From the cell containing the given text, extract its center point as [X, Y] coordinate. 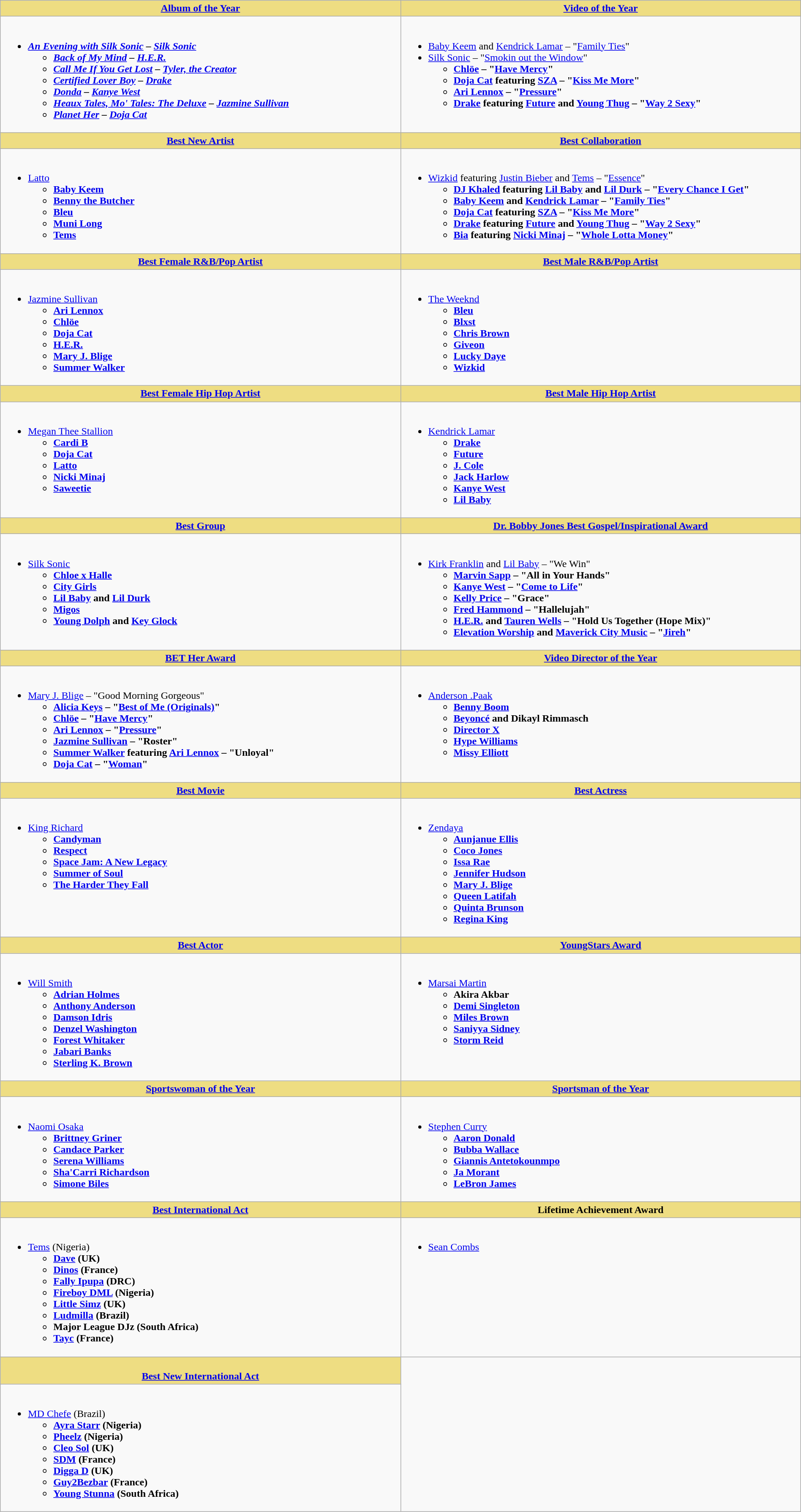
Best Actress [601, 790]
ZendayaAunjanue EllisCoco JonesIssa RaeJennifer HudsonMary J. BligeQueen LatifahQuinta BrunsonRegina King [601, 868]
Naomi OsakaBrittney GrinerCandace ParkerSerena WilliamsSha'Carri RichardsonSimone Biles [200, 1149]
Sean Combs [601, 1287]
Best Actor [200, 945]
YoungStars Award [601, 945]
Lifetime Achievement Award [601, 1210]
Video of the Year [601, 8]
Kendrick LamarDrakeFutureJ. ColeJack HarlowKanye WestLil Baby [601, 459]
Best International Act [200, 1210]
Best Group [200, 526]
Sportsman of the Year [601, 1089]
Album of the Year [200, 8]
Stephen CurryAaron DonaldBubba WallaceGiannis AntetokounmpoJa MorantLeBron James [601, 1149]
Best Male Hip Hop Artist [601, 394]
The WeekndBleuBlxstChris BrownGiveonLucky DayeWizkid [601, 328]
Sportswoman of the Year [200, 1089]
King RichardCandymanRespectSpace Jam: A New LegacySummer of SoulThe Harder They Fall [200, 868]
Marsai MartinAkira AkbarDemi SingletonMiles BrownSaniyya SidneyStorm Reid [601, 1017]
Megan Thee StallionCardi BDoja CatLattoNicki MinajSaweetie [200, 459]
Best Female R&B/Pop Artist [200, 261]
Best Movie [200, 790]
Will SmithAdrian HolmesAnthony AndersonDamson IdrisDenzel WashingtonForest WhitakerJabari BanksSterling K. Brown [200, 1017]
Dr. Bobby Jones Best Gospel/Inspirational Award [601, 526]
Anderson .PaakBenny BoomBeyoncé and Dikayl RimmaschDirector XHype WilliamsMissy Elliott [601, 724]
Best Female Hip Hop Artist [200, 394]
BET Her Award [200, 658]
MD Chefe (Brazil)Ayra Starr (Nigeria)Pheelz (Nigeria)Cleo Sol (UK)SDM (France)Digga D (UK)Guy2Bezbar (France)Young Stunna (South Africa) [200, 1448]
LattoBaby KeemBenny the ButcherBleuMuni LongTems [200, 201]
Silk SonicChloe x HalleCity GirlsLil Baby and Lil DurkMigosYoung Dolph and Key Glock [200, 592]
Jazmine SullivanAri LennoxChlöeDoja CatH.E.R.Mary J. BligeSummer Walker [200, 328]
Video Director of the Year [601, 658]
Best Male R&B/Pop Artist [601, 261]
Best New Artist [200, 141]
Best Collaboration [601, 141]
Best New International Act [200, 1371]
